Scan for the cell matching the given text and deliver its (x, y) coordinate at center. 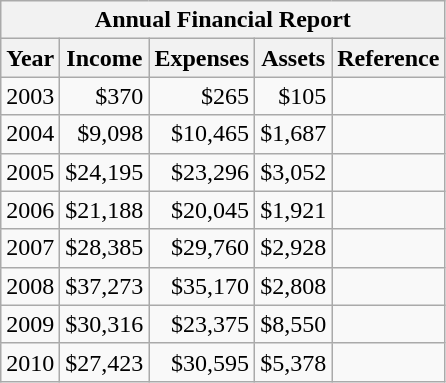
$8,550 (294, 324)
2003 (30, 96)
Assets (294, 58)
$21,188 (104, 210)
$37,273 (104, 286)
Year (30, 58)
$1,921 (294, 210)
$1,687 (294, 134)
$370 (104, 96)
$265 (202, 96)
$5,378 (294, 362)
2010 (30, 362)
2005 (30, 172)
$2,928 (294, 248)
$23,296 (202, 172)
2008 (30, 286)
$2,808 (294, 286)
2006 (30, 210)
$20,045 (202, 210)
$35,170 (202, 286)
Expenses (202, 58)
2009 (30, 324)
$9,098 (104, 134)
$30,595 (202, 362)
$23,375 (202, 324)
Reference (388, 58)
$29,760 (202, 248)
Income (104, 58)
2004 (30, 134)
$27,423 (104, 362)
$24,195 (104, 172)
Annual Financial Report (223, 20)
$105 (294, 96)
2007 (30, 248)
$30,316 (104, 324)
$10,465 (202, 134)
$3,052 (294, 172)
$28,385 (104, 248)
